Return the (X, Y) coordinate for the center point of the cell that contains the specified text.  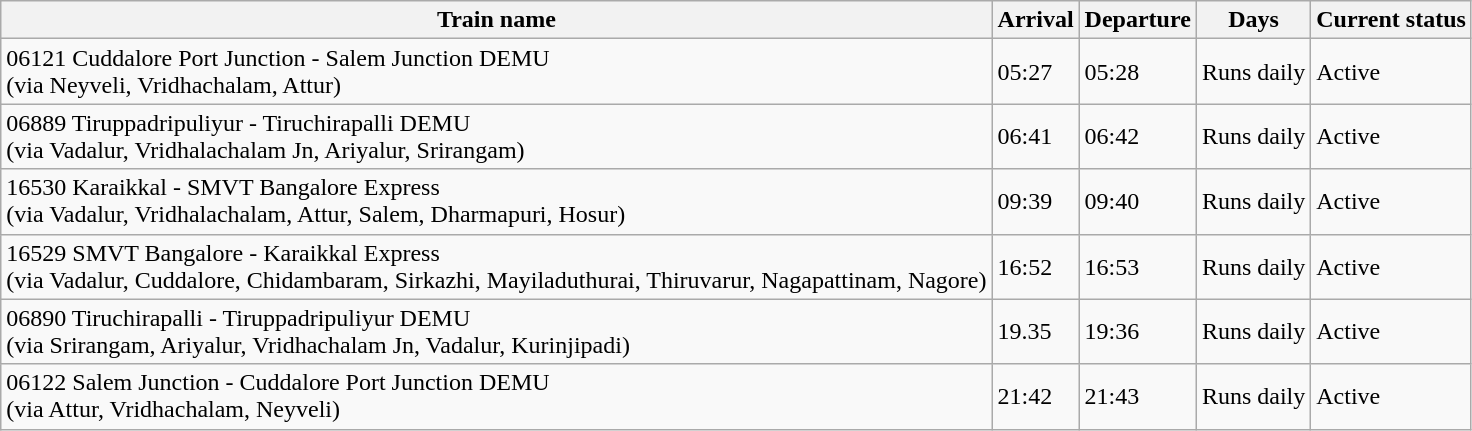
19:36 (1138, 332)
Current status (1392, 20)
19.35 (1036, 332)
06890 Tiruchirapalli - Tiruppadripuliyur DEMU(via Srirangam, Ariyalur, Vridhachalam Jn, Vadalur, Kurinjipadi) (496, 332)
21:42 (1036, 396)
06122 Salem Junction - Cuddalore Port Junction DEMU(via Attur, Vridhachalam, Neyveli) (496, 396)
21:43 (1138, 396)
16529 SMVT Bangalore - Karaikkal Express(via Vadalur, Cuddalore, Chidambaram, Sirkazhi, Mayiladuthurai, Thiruvarur, Nagapattinam, Nagore) (496, 266)
06121 Cuddalore Port Junction - Salem Junction DEMU(via Neyveli, Vridhachalam, Attur) (496, 72)
16530 Karaikkal - SMVT Bangalore Express(via Vadalur, Vridhalachalam, Attur, Salem, Dharmapuri, Hosur) (496, 202)
09:39 (1036, 202)
16:52 (1036, 266)
Departure (1138, 20)
06889 Tiruppadripuliyur - Tiruchirapalli DEMU(via Vadalur, Vridhalachalam Jn, Ariyalur, Srirangam) (496, 136)
09:40 (1138, 202)
05:27 (1036, 72)
06:41 (1036, 136)
06:42 (1138, 136)
Arrival (1036, 20)
Days (1253, 20)
05:28 (1138, 72)
Train name (496, 20)
16:53 (1138, 266)
